Return the [x, y] coordinate for the center point of the cell that contains the specified text.  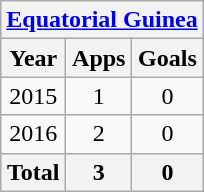
Total [34, 172]
2016 [34, 134]
1 [99, 96]
2 [99, 134]
Goals [168, 58]
3 [99, 172]
Equatorial Guinea [102, 20]
Year [34, 58]
2015 [34, 96]
Apps [99, 58]
